Detect which cell encompasses the target text, then output its (X, Y) center coordinate. 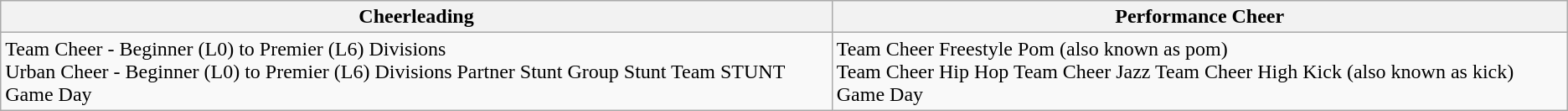
Performance Cheer (1199, 17)
Team Cheer Freestyle Pom (also known as pom)Team Cheer Hip Hop Team Cheer Jazz Team Cheer High Kick (also known as kick) Game Day (1199, 71)
Cheerleading (416, 17)
